Provide the (x, y) coordinate of the cell's center where the given text is located.  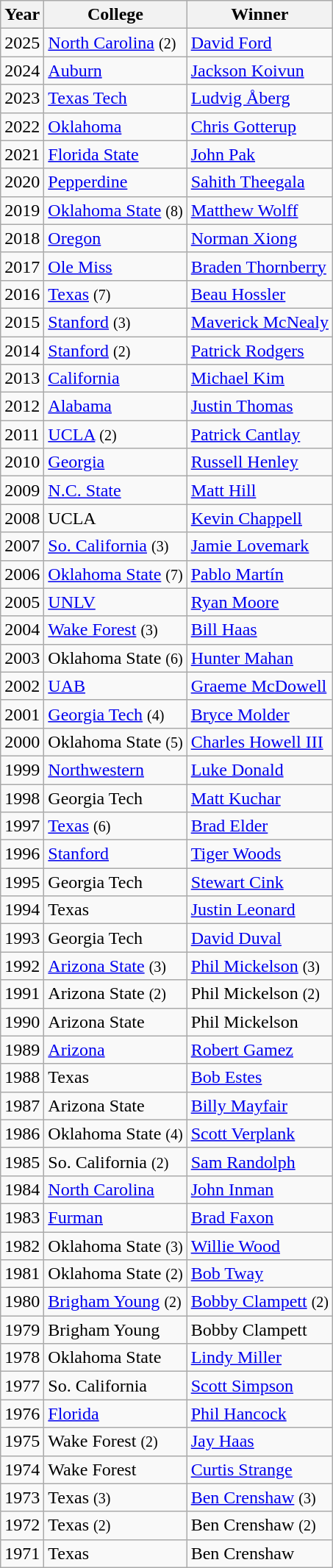
Tiger Woods (259, 854)
Bob Estes (259, 1078)
Hunter Mahan (259, 658)
Ole Miss (115, 266)
Northwestern (115, 770)
So. California (115, 1386)
Furman (115, 1217)
1991 (22, 994)
Bobby Clampett (259, 1330)
1999 (22, 770)
Stewart Cink (259, 882)
2001 (22, 714)
Phil Hancock (259, 1414)
Texas (2) (115, 1525)
Wake Forest (3) (115, 630)
Brigham Young (115, 1330)
Oklahoma State (6) (115, 658)
So. California (2) (115, 1161)
Pablo Martín (259, 574)
Florida State (115, 154)
Jamie Lovemark (259, 546)
Year (22, 15)
Norman Xiong (259, 238)
Bobby Clampett (2) (259, 1302)
2021 (22, 154)
1978 (22, 1358)
Brad Elder (259, 826)
1987 (22, 1106)
Justin Thomas (259, 407)
2002 (22, 686)
Ryan Moore (259, 602)
John Inman (259, 1189)
1977 (22, 1386)
North Carolina (2) (115, 43)
Pepperdine (115, 182)
Stanford (2) (115, 351)
Winner (259, 15)
Arizona State (3) (115, 966)
Willie Wood (259, 1246)
2011 (22, 434)
Russell Henley (259, 462)
2000 (22, 742)
Texas Tech (115, 99)
Stanford (115, 854)
2018 (22, 238)
Charles Howell III (259, 742)
Oregon (115, 238)
1985 (22, 1161)
1998 (22, 798)
2007 (22, 546)
Oklahoma State (4) (115, 1134)
1984 (22, 1189)
1971 (22, 1553)
Billy Mayfair (259, 1106)
2008 (22, 518)
2024 (22, 71)
Georgia Tech (4) (115, 714)
Ludvig Åberg (259, 99)
1990 (22, 1022)
Florida (115, 1414)
Oklahoma State (3) (115, 1246)
Brigham Young (2) (115, 1302)
Oklahoma (115, 126)
Phil Mickelson (259, 1022)
Kevin Chappell (259, 518)
2003 (22, 658)
California (115, 379)
Curtis Strange (259, 1469)
Michael Kim (259, 379)
Arizona (115, 1050)
UCLA (2) (115, 434)
1981 (22, 1274)
2005 (22, 602)
1993 (22, 938)
David Duval (259, 938)
2014 (22, 351)
2013 (22, 379)
Ben Crenshaw (259, 1553)
2015 (22, 322)
Chris Gotterup (259, 126)
2017 (22, 266)
2010 (22, 462)
Wake Forest (115, 1469)
UAB (115, 686)
Stanford (3) (115, 322)
Matt Kuchar (259, 798)
Auburn (115, 71)
Bill Haas (259, 630)
College (115, 15)
Texas (6) (115, 826)
2025 (22, 43)
Oklahoma State (8) (115, 210)
1992 (22, 966)
Texas (3) (115, 1497)
2004 (22, 630)
Oklahoma State (7) (115, 574)
Texas (7) (115, 294)
1980 (22, 1302)
1982 (22, 1246)
1973 (22, 1497)
UCLA (115, 518)
Oklahoma State (115, 1358)
Phil Mickelson (2) (259, 994)
Wake Forest (2) (115, 1442)
2023 (22, 99)
1986 (22, 1134)
1996 (22, 854)
1988 (22, 1078)
Oklahoma State (2) (115, 1274)
Justin Leonard (259, 910)
Scott Verplank (259, 1134)
2009 (22, 490)
1994 (22, 910)
Scott Simpson (259, 1386)
Luke Donald (259, 770)
1997 (22, 826)
2006 (22, 574)
Robert Gamez (259, 1050)
Maverick McNealy (259, 322)
So. California (3) (115, 546)
Lindy Miller (259, 1358)
Matthew Wolff (259, 210)
Bryce Molder (259, 714)
North Carolina (115, 1189)
1989 (22, 1050)
2012 (22, 407)
Graeme McDowell (259, 686)
2019 (22, 210)
Phil Mickelson (3) (259, 966)
Alabama (115, 407)
Braden Thornberry (259, 266)
David Ford (259, 43)
Sam Randolph (259, 1161)
Ben Crenshaw (3) (259, 1497)
2022 (22, 126)
1979 (22, 1330)
Arizona State (2) (115, 994)
N.C. State (115, 490)
1975 (22, 1442)
2016 (22, 294)
Patrick Rodgers (259, 351)
Brad Faxon (259, 1217)
John Pak (259, 154)
Georgia (115, 462)
Oklahoma State (5) (115, 742)
Bob Tway (259, 1274)
UNLV (115, 602)
Jay Haas (259, 1442)
Sahith Theegala (259, 182)
1976 (22, 1414)
Jackson Koivun (259, 71)
1983 (22, 1217)
Patrick Cantlay (259, 434)
Beau Hossler (259, 294)
Matt Hill (259, 490)
1972 (22, 1525)
Ben Crenshaw (2) (259, 1525)
1995 (22, 882)
2020 (22, 182)
1974 (22, 1469)
